Identify which cell holds the provided text, then report its [x, y] central coordinate. 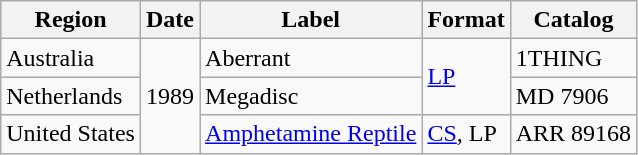
Australia [71, 58]
Label [311, 20]
1989 [170, 96]
Catalog [573, 20]
United States [71, 134]
1THING [573, 58]
Region [71, 20]
Format [466, 20]
Date [170, 20]
Amphetamine Reptile [311, 134]
ARR 89168 [573, 134]
MD 7906 [573, 96]
LP [466, 77]
Aberrant [311, 58]
CS, LP [466, 134]
Netherlands [71, 96]
Megadisc [311, 96]
